Locate the cell with the specified text and output its [x, y] center coordinate. 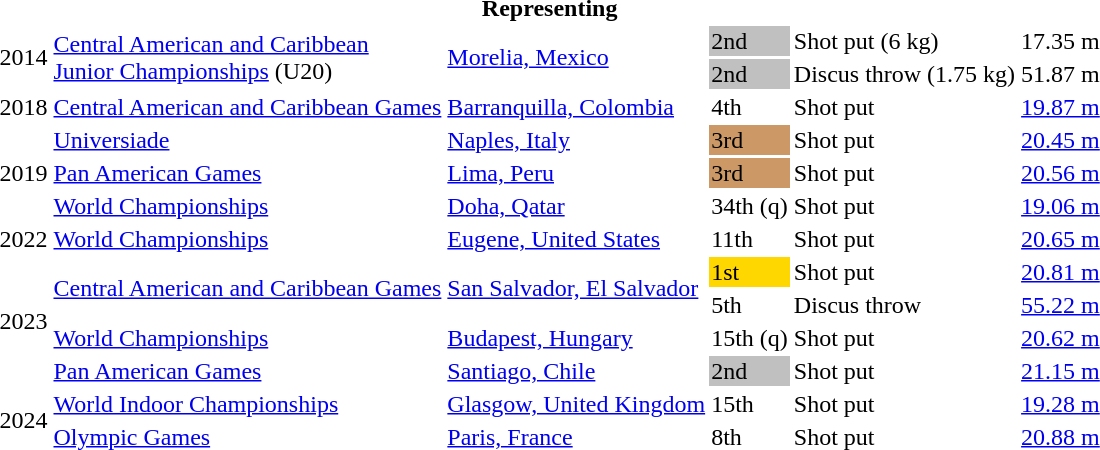
World Indoor Championships [248, 404]
15th (q) [750, 338]
Naples, Italy [576, 140]
Shot put (6 kg) [904, 41]
Glasgow, United Kingdom [576, 404]
Santiago, Chile [576, 371]
34th (q) [750, 206]
Central American and CaribbeanJunior Championships (U20) [248, 58]
Eugene, United States [576, 239]
Discus throw (1.75 kg) [904, 74]
Discus throw [904, 305]
San Salvador, El Salvador [576, 288]
1st [750, 272]
11th [750, 239]
5th [750, 305]
Universiade [248, 140]
Lima, Peru [576, 173]
Barranquilla, Colombia [576, 107]
Doha, Qatar [576, 206]
4th [750, 107]
Budapest, Hungary [576, 338]
15th [750, 404]
Morelia, Mexico [576, 58]
